Scan for the cell matching the given text and deliver its [x, y] coordinate at center. 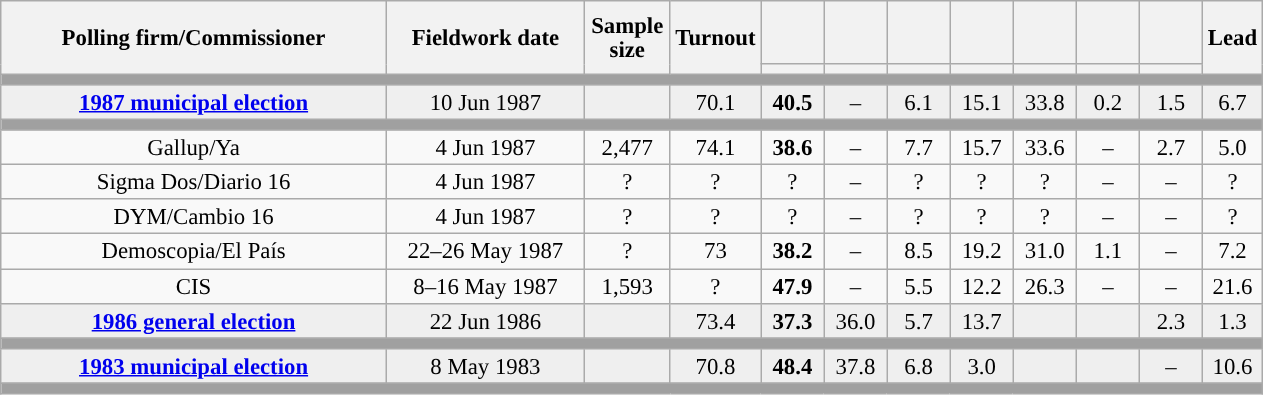
Fieldwork date [485, 38]
19.2 [982, 252]
1.1 [1108, 252]
Sigma Dos/Diario 16 [194, 182]
DYM/Cambio 16 [194, 218]
1,593 [627, 286]
15.7 [982, 148]
33.6 [1044, 148]
0.2 [1108, 102]
Gallup/Ya [194, 148]
26.3 [1044, 286]
8 May 1983 [485, 366]
40.5 [792, 102]
1.3 [1232, 320]
Lead [1232, 38]
8–16 May 1987 [485, 286]
CIS [194, 286]
2.3 [1170, 320]
Polling firm/Commissioner [194, 38]
5.0 [1232, 148]
37.8 [856, 366]
48.4 [792, 366]
7.7 [918, 148]
38.2 [792, 252]
6.7 [1232, 102]
5.7 [918, 320]
10.6 [1232, 366]
73 [716, 252]
13.7 [982, 320]
3.0 [982, 366]
22 Jun 1986 [485, 320]
31.0 [1044, 252]
70.8 [716, 366]
38.6 [792, 148]
5.5 [918, 286]
74.1 [716, 148]
22–26 May 1987 [485, 252]
2.7 [1170, 148]
37.3 [792, 320]
8.5 [918, 252]
21.6 [1232, 286]
47.9 [792, 286]
Sample size [627, 38]
73.4 [716, 320]
36.0 [856, 320]
1987 municipal election [194, 102]
6.8 [918, 366]
1986 general election [194, 320]
6.1 [918, 102]
12.2 [982, 286]
15.1 [982, 102]
70.1 [716, 102]
7.2 [1232, 252]
10 Jun 1987 [485, 102]
Turnout [716, 38]
33.8 [1044, 102]
2,477 [627, 148]
1983 municipal election [194, 366]
1.5 [1170, 102]
Demoscopia/El País [194, 252]
